For the text-containing cell, return its midpoint in (x, y) coordinate format. 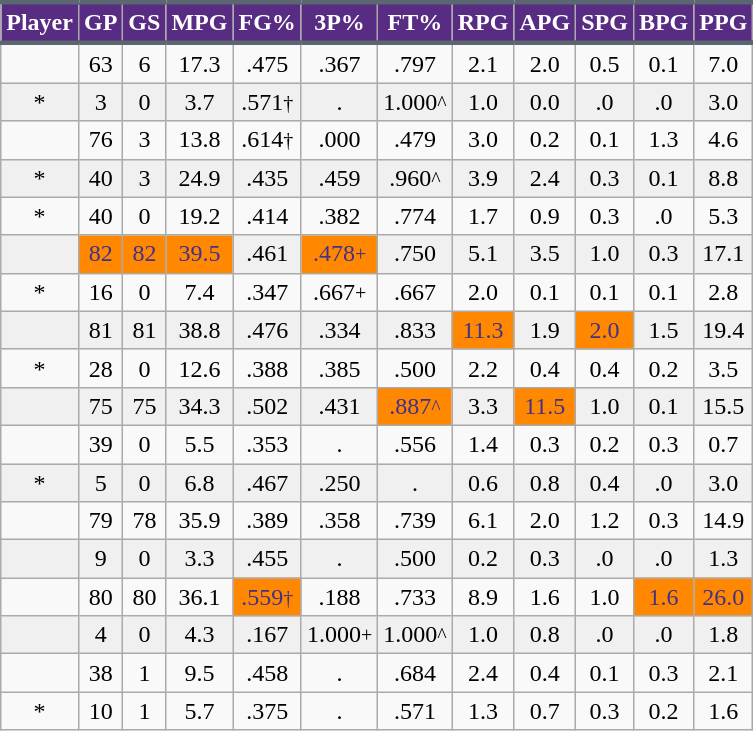
5.5 (200, 444)
35.9 (200, 521)
1.7 (483, 216)
76 (100, 140)
.385 (339, 368)
12.6 (200, 368)
3.7 (200, 102)
.739 (415, 521)
.667+ (339, 292)
7.0 (724, 63)
.467 (267, 483)
2.2 (483, 368)
1.9 (545, 330)
63 (100, 63)
.476 (267, 330)
GS (144, 22)
.960^ (415, 178)
2.8 (724, 292)
.414 (267, 216)
.000 (339, 140)
4.6 (724, 140)
5.7 (200, 711)
14.9 (724, 521)
4.3 (200, 635)
.358 (339, 521)
8.9 (483, 597)
.571† (267, 102)
3P% (339, 22)
.571 (415, 711)
6 (144, 63)
39 (100, 444)
3.9 (483, 178)
.367 (339, 63)
15.5 (724, 406)
.334 (339, 330)
.684 (415, 673)
34.3 (200, 406)
4 (100, 635)
26.0 (724, 597)
.833 (415, 330)
0.6 (483, 483)
.250 (339, 483)
MPG (200, 22)
.556 (415, 444)
.459 (339, 178)
9 (100, 559)
.559† (267, 597)
.614† (267, 140)
SPG (605, 22)
.502 (267, 406)
.455 (267, 559)
1.000+ (339, 635)
.667 (415, 292)
.774 (415, 216)
19.4 (724, 330)
BPG (663, 22)
.167 (267, 635)
.478+ (339, 254)
5 (100, 483)
38 (100, 673)
19.2 (200, 216)
.375 (267, 711)
PPG (724, 22)
.435 (267, 178)
6.1 (483, 521)
0.5 (605, 63)
0.9 (545, 216)
FT% (415, 22)
36.1 (200, 597)
79 (100, 521)
11.5 (545, 406)
.353 (267, 444)
0.0 (545, 102)
1.2 (605, 521)
17.1 (724, 254)
8.8 (724, 178)
1.8 (724, 635)
APG (545, 22)
16 (100, 292)
Player (40, 22)
.458 (267, 673)
.750 (415, 254)
.797 (415, 63)
38.8 (200, 330)
5.3 (724, 216)
39.5 (200, 254)
1.4 (483, 444)
6.8 (200, 483)
78 (144, 521)
13.8 (200, 140)
1.5 (663, 330)
28 (100, 368)
.475 (267, 63)
11.3 (483, 330)
9.5 (200, 673)
5.1 (483, 254)
.389 (267, 521)
24.9 (200, 178)
10 (100, 711)
.461 (267, 254)
.188 (339, 597)
.887^ (415, 406)
RPG (483, 22)
.733 (415, 597)
.388 (267, 368)
.382 (339, 216)
GP (100, 22)
17.3 (200, 63)
.431 (339, 406)
.347 (267, 292)
.479 (415, 140)
FG% (267, 22)
7.4 (200, 292)
